Find where the given text appears and provide that cell's center as [X, Y] coordinate. 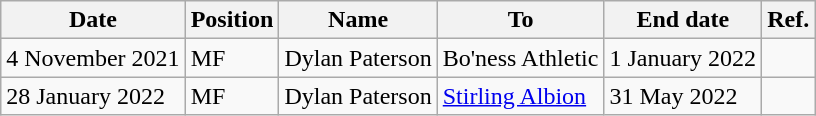
Ref. [788, 20]
4 November 2021 [93, 58]
End date [683, 20]
Stirling Albion [520, 96]
Date [93, 20]
Bo'ness Athletic [520, 58]
31 May 2022 [683, 96]
Position [232, 20]
28 January 2022 [93, 96]
To [520, 20]
Name [358, 20]
1 January 2022 [683, 58]
